Provide the (X, Y) coordinate of the cell's center where the given text is located.  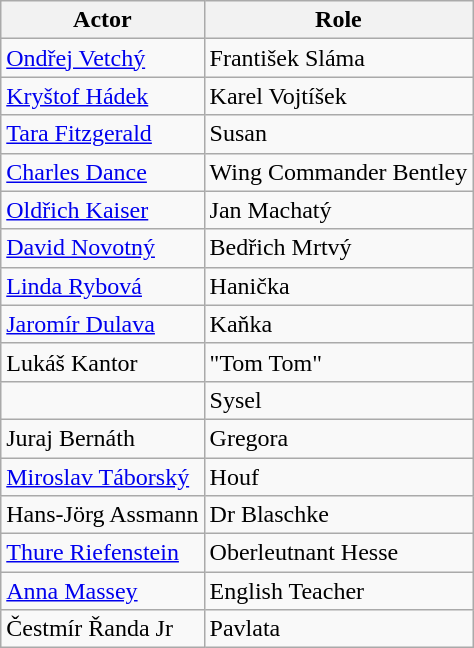
Kryštof Hádek (102, 96)
Thure Riefenstein (102, 553)
David Novotný (102, 248)
Gregora (338, 438)
Actor (102, 20)
Role (338, 20)
Miroslav Táborský (102, 477)
Karel Vojtíšek (338, 96)
"Tom Tom" (338, 362)
Kaňka (338, 324)
Houf (338, 477)
Ondřej Vetchý (102, 58)
Hans-Jörg Assmann (102, 515)
Oberleutnant Hesse (338, 553)
Juraj Bernáth (102, 438)
Anna Massey (102, 591)
Dr Blaschke (338, 515)
Jaromír Dulava (102, 324)
Oldřich Kaiser (102, 210)
Čestmír Řanda Jr (102, 629)
Hanička (338, 286)
František Sláma (338, 58)
Jan Machatý (338, 210)
Pavlata (338, 629)
Charles Dance (102, 172)
Tara Fitzgerald (102, 134)
Wing Commander Bentley (338, 172)
English Teacher (338, 591)
Susan (338, 134)
Linda Rybová (102, 286)
Sysel (338, 400)
Lukáš Kantor (102, 362)
Bedřich Mrtvý (338, 248)
